Return (X, Y) of the center of cell containing provided text 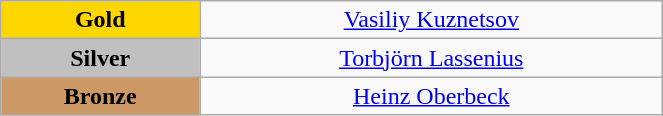
Gold (100, 20)
Silver (100, 58)
Heinz Oberbeck (432, 96)
Vasiliy Kuznetsov (432, 20)
Torbjörn Lassenius (432, 58)
Bronze (100, 96)
